Determine the [x, y] coordinate at the center of the cell enclosing the given text.  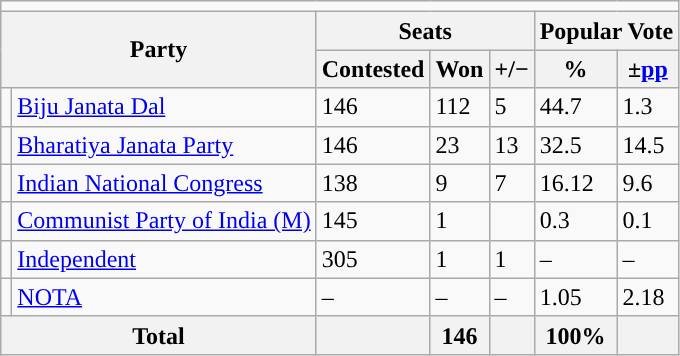
Bharatiya Janata Party [164, 145]
9.6 [648, 183]
Biju Janata Dal [164, 107]
5 [512, 107]
145 [373, 221]
1.05 [576, 297]
Popular Vote [606, 31]
112 [460, 107]
138 [373, 183]
0.1 [648, 221]
Communist Party of India (M) [164, 221]
13 [512, 145]
7 [512, 183]
Party [158, 50]
14.5 [648, 145]
Indian National Congress [164, 183]
23 [460, 145]
32.5 [576, 145]
Contested [373, 69]
±pp [648, 69]
2.18 [648, 297]
100% [576, 335]
NOTA [164, 297]
16.12 [576, 183]
Total [158, 335]
% [576, 69]
44.7 [576, 107]
Seats [425, 31]
0.3 [576, 221]
1.3 [648, 107]
Won [460, 69]
Independent [164, 259]
305 [373, 259]
+/− [512, 69]
9 [460, 183]
